Locate the cell with the specified text and output its (x, y) center coordinate. 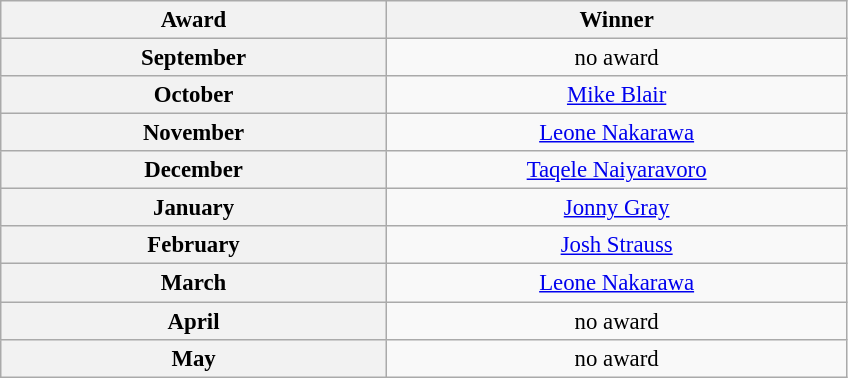
September (194, 58)
March (194, 283)
Josh Strauss (616, 245)
April (194, 321)
February (194, 245)
Jonny Gray (616, 208)
November (194, 133)
Award (194, 20)
December (194, 170)
October (194, 95)
January (194, 208)
Taqele Naiyaravoro (616, 170)
Mike Blair (616, 95)
Winner (616, 20)
May (194, 358)
